Locate the cell with the specified text and output its [X, Y] center coordinate. 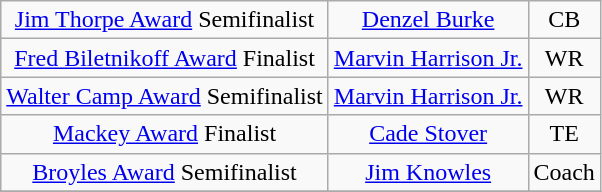
Cade Stover [428, 134]
Walter Camp Award Semifinalist [165, 96]
Broyles Award Semifinalist [165, 172]
Jim Thorpe Award Semifinalist [165, 20]
Denzel Burke [428, 20]
TE [564, 134]
CB [564, 20]
Jim Knowles [428, 172]
Coach [564, 172]
Mackey Award Finalist [165, 134]
Fred Biletnikoff Award Finalist [165, 58]
